Provide the (x, y) coordinate of the cell's center where the given text is located.  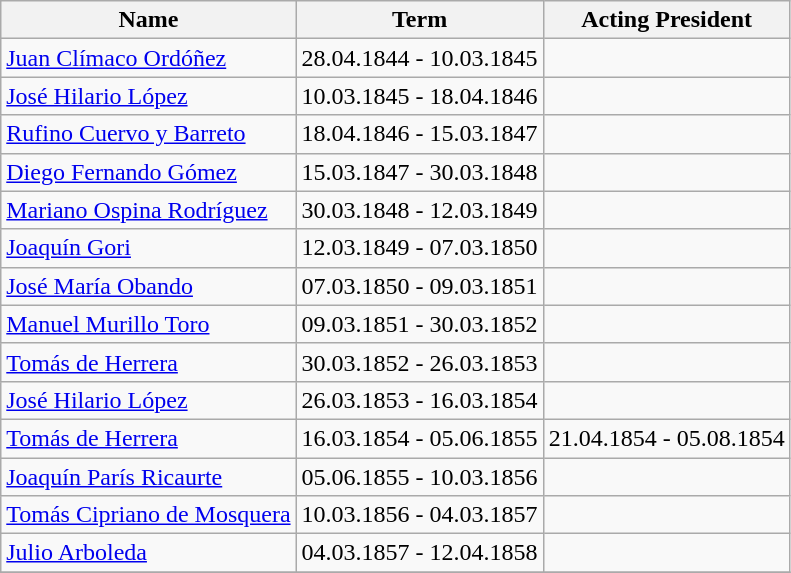
José María Obando (148, 286)
Mariano Ospina Rodríguez (148, 210)
05.06.1855 - 10.03.1856 (420, 477)
Name (148, 20)
30.03.1852 - 26.03.1853 (420, 362)
Juan Clímaco Ordóñez (148, 58)
16.03.1854 - 05.06.1855 (420, 438)
21.04.1854 - 05.08.1854 (666, 438)
07.03.1850 - 09.03.1851 (420, 286)
Tomás Cipriano de Mosquera (148, 515)
10.03.1856 - 04.03.1857 (420, 515)
10.03.1845 - 18.04.1846 (420, 96)
Acting President (666, 20)
26.03.1853 - 16.03.1854 (420, 400)
Joaquín París Ricaurte (148, 477)
Rufino Cuervo y Barreto (148, 134)
Joaquín Gori (148, 248)
04.03.1857 - 12.04.1858 (420, 553)
15.03.1847 - 30.03.1848 (420, 172)
Term (420, 20)
Diego Fernando Gómez (148, 172)
30.03.1848 - 12.03.1849 (420, 210)
12.03.1849 - 07.03.1850 (420, 248)
09.03.1851 - 30.03.1852 (420, 324)
Manuel Murillo Toro (148, 324)
Julio Arboleda (148, 553)
18.04.1846 - 15.03.1847 (420, 134)
28.04.1844 - 10.03.1845 (420, 58)
